Detect which cell encompasses the target text, then output its [x, y] center coordinate. 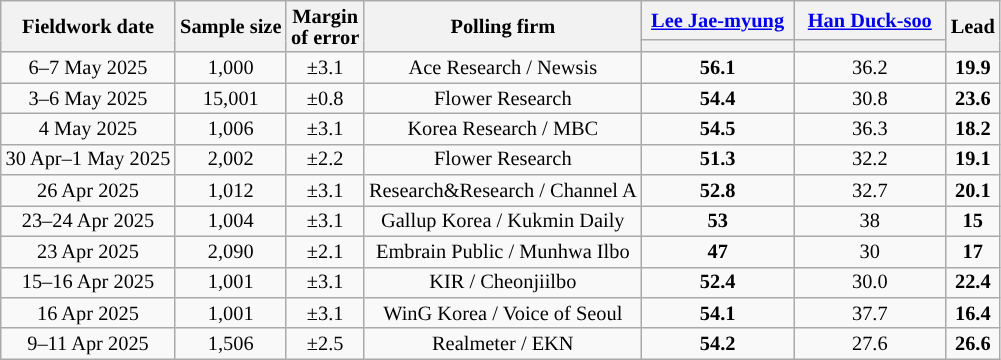
54.5 [718, 128]
20.1 [973, 190]
KIR / Cheonjiilbo [502, 282]
22.4 [973, 282]
54.4 [718, 98]
Marginof error [325, 26]
23 Apr 2025 [88, 252]
Ace Research / Newsis [502, 68]
±2.2 [325, 160]
30.0 [870, 282]
9–11 Apr 2025 [88, 344]
Lee Jae-myung [718, 20]
54.1 [718, 312]
30.8 [870, 98]
17 [973, 252]
37.7 [870, 312]
32.2 [870, 160]
Polling firm [502, 26]
32.7 [870, 190]
2,090 [230, 252]
Han Duck-soo [870, 20]
26 Apr 2025 [88, 190]
Fieldwork date [88, 26]
27.6 [870, 344]
26.6 [973, 344]
±2.5 [325, 344]
15–16 Apr 2025 [88, 282]
4 May 2025 [88, 128]
±0.8 [325, 98]
16 Apr 2025 [88, 312]
Embrain Public / Munhwa Ilbo [502, 252]
15,001 [230, 98]
16.4 [973, 312]
2,002 [230, 160]
1,004 [230, 220]
36.2 [870, 68]
52.8 [718, 190]
38 [870, 220]
30 Apr–1 May 2025 [88, 160]
1,000 [230, 68]
23.6 [973, 98]
1,506 [230, 344]
Gallup Korea / Kukmin Daily [502, 220]
Realmeter / EKN [502, 344]
19.9 [973, 68]
WinG Korea / Voice of Seoul [502, 312]
15 [973, 220]
19.1 [973, 160]
53 [718, 220]
1,006 [230, 128]
56.1 [718, 68]
36.3 [870, 128]
23–24 Apr 2025 [88, 220]
51.3 [718, 160]
52.4 [718, 282]
54.2 [718, 344]
3–6 May 2025 [88, 98]
±2.1 [325, 252]
Lead [973, 26]
Korea Research / MBC [502, 128]
47 [718, 252]
6–7 May 2025 [88, 68]
Sample size [230, 26]
18.2 [973, 128]
1,012 [230, 190]
30 [870, 252]
Research&Research / Channel A [502, 190]
